Pinpoint the cell where the given text exists, returning its [x, y] midpoint coordinate. 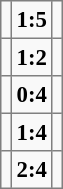
0:4 [32, 95]
1:2 [32, 57]
1:4 [32, 132]
1:5 [32, 20]
2:4 [32, 170]
